Output the [x, y] coordinate of the center of the cell containing the given text.  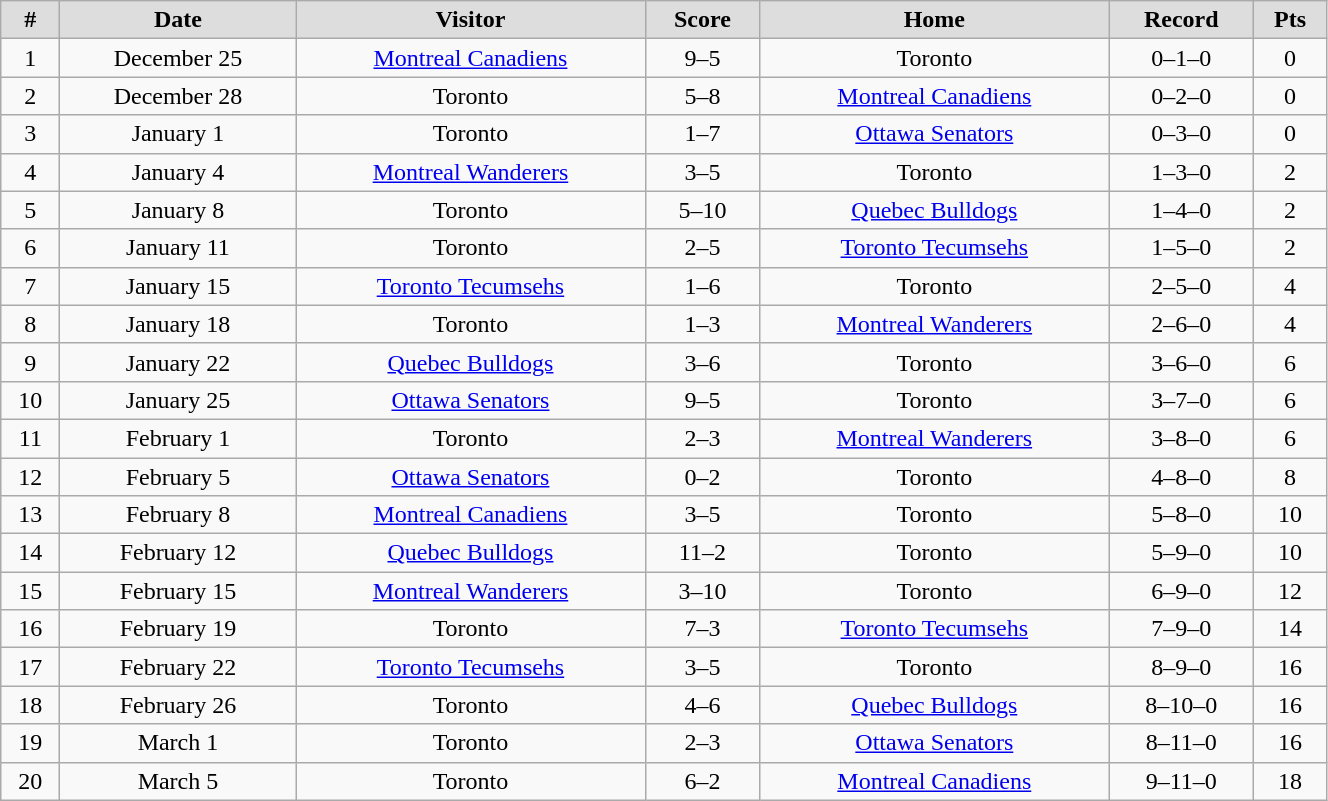
3–6–0 [1182, 362]
Home [934, 20]
2–5 [702, 248]
Score [702, 20]
1–3 [702, 324]
5–8 [702, 96]
3–7–0 [1182, 400]
February 1 [178, 438]
January 15 [178, 286]
Pts [1290, 20]
4–6 [702, 705]
Record [1182, 20]
Visitor [470, 20]
9 [30, 362]
February 8 [178, 515]
3 [30, 134]
11–2 [702, 553]
0–2 [702, 477]
December 25 [178, 58]
13 [30, 515]
7 [30, 286]
8–11–0 [1182, 743]
# [30, 20]
1–7 [702, 134]
3–10 [702, 591]
4–8–0 [1182, 477]
1–3–0 [1182, 172]
0–1–0 [1182, 58]
3–8–0 [1182, 438]
February 22 [178, 667]
January 4 [178, 172]
5–9–0 [1182, 553]
20 [30, 781]
19 [30, 743]
0–3–0 [1182, 134]
1 [30, 58]
February 15 [178, 591]
2–6–0 [1182, 324]
1–6 [702, 286]
5–10 [702, 210]
January 22 [178, 362]
0–2–0 [1182, 96]
February 19 [178, 629]
March 5 [178, 781]
8–9–0 [1182, 667]
2–5–0 [1182, 286]
January 1 [178, 134]
1–5–0 [1182, 248]
6–2 [702, 781]
January 8 [178, 210]
7–9–0 [1182, 629]
5–8–0 [1182, 515]
January 18 [178, 324]
Date [178, 20]
7–3 [702, 629]
5 [30, 210]
15 [30, 591]
March 1 [178, 743]
17 [30, 667]
February 26 [178, 705]
8–10–0 [1182, 705]
1–4–0 [1182, 210]
December 28 [178, 96]
January 25 [178, 400]
3–6 [702, 362]
9–11–0 [1182, 781]
January 11 [178, 248]
11 [30, 438]
6–9–0 [1182, 591]
February 5 [178, 477]
February 12 [178, 553]
